Extract the [x, y] coordinate from the center of the cell holding the provided text.  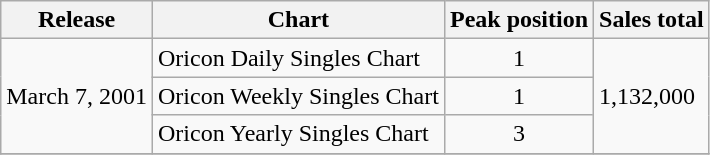
Chart [298, 20]
Peak position [518, 20]
3 [518, 134]
Oricon Weekly Singles Chart [298, 96]
Oricon Daily Singles Chart [298, 58]
March 7, 2001 [77, 96]
1,132,000 [652, 96]
Oricon Yearly Singles Chart [298, 134]
Release [77, 20]
Sales total [652, 20]
